Return (x, y) of the center of cell containing provided text 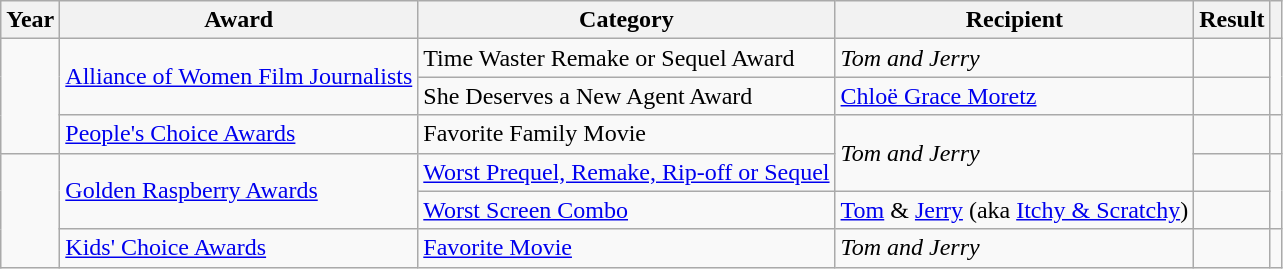
Category (626, 20)
Year (30, 20)
Result (1232, 20)
She Deserves a New Agent Award (626, 96)
Recipient (1014, 20)
Worst Screen Combo (626, 210)
Time Waster Remake or Sequel Award (626, 58)
Favorite Movie (626, 248)
Kids' Choice Awards (239, 248)
Tom & Jerry (aka Itchy & Scratchy) (1014, 210)
Alliance of Women Film Journalists (239, 77)
Golden Raspberry Awards (239, 191)
Chloë Grace Moretz (1014, 96)
Favorite Family Movie (626, 134)
Award (239, 20)
Worst Prequel, Remake, Rip-off or Sequel (626, 172)
People's Choice Awards (239, 134)
